For the text-containing cell, return its midpoint in (X, Y) coordinate format. 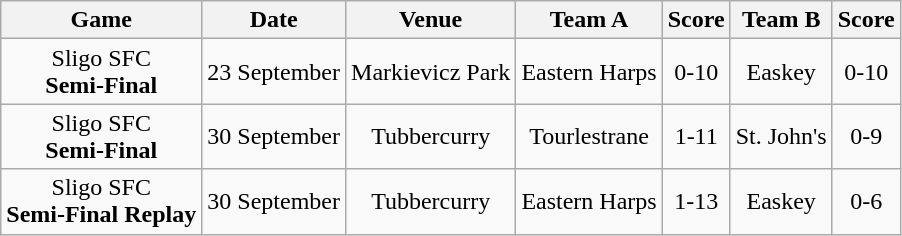
1-11 (696, 136)
Team B (781, 20)
Date (274, 20)
0-6 (866, 202)
0-9 (866, 136)
23 September (274, 72)
Team A (589, 20)
Markievicz Park (431, 72)
1-13 (696, 202)
Venue (431, 20)
Tourlestrane (589, 136)
St. John's (781, 136)
Game (102, 20)
Sligo SFCSemi-Final Replay (102, 202)
